Pinpoint the cell where the given text exists, returning its (x, y) midpoint coordinate. 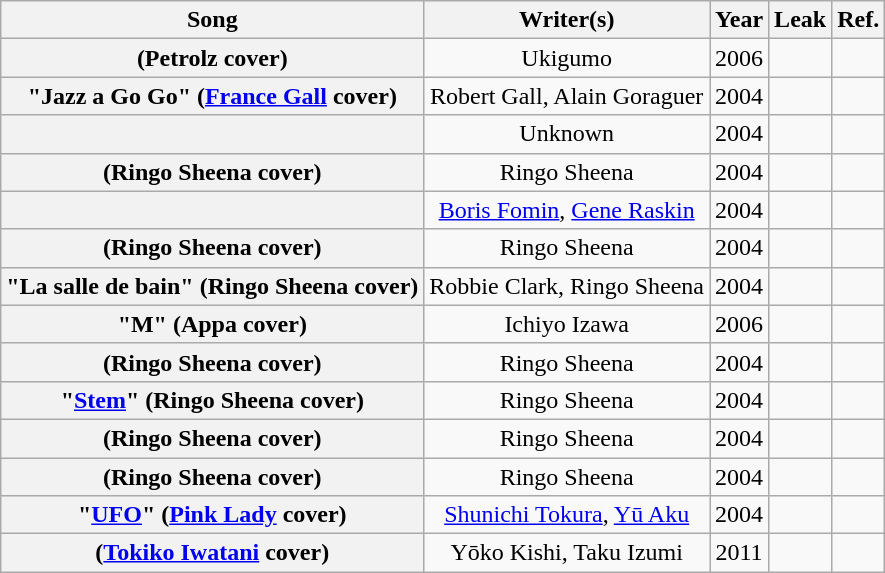
Yōko Kishi, Taku Izumi (567, 553)
"Jazz a Go Go" (France Gall cover) (212, 96)
Unknown (567, 134)
Robert Gall, Alain Goraguer (567, 96)
"M" (Appa cover) (212, 324)
"La salle de bain" (Ringo Sheena cover) (212, 286)
Writer(s) (567, 20)
Leak (800, 20)
"UFO" (Pink Lady cover) (212, 515)
Robbie Clark, Ringo Sheena (567, 286)
2011 (740, 553)
Ukigumo (567, 58)
(Petrolz cover) (212, 58)
Ref. (858, 20)
Boris Fomin, Gene Raskin (567, 210)
Year (740, 20)
Ichiyo Izawa (567, 324)
Shunichi Tokura, Yū Aku (567, 515)
Song (212, 20)
"Stem" (Ringo Sheena cover) (212, 400)
(Tokiko Iwatani cover) (212, 553)
